Pinpoint the cell where the given text exists, returning its (X, Y) midpoint coordinate. 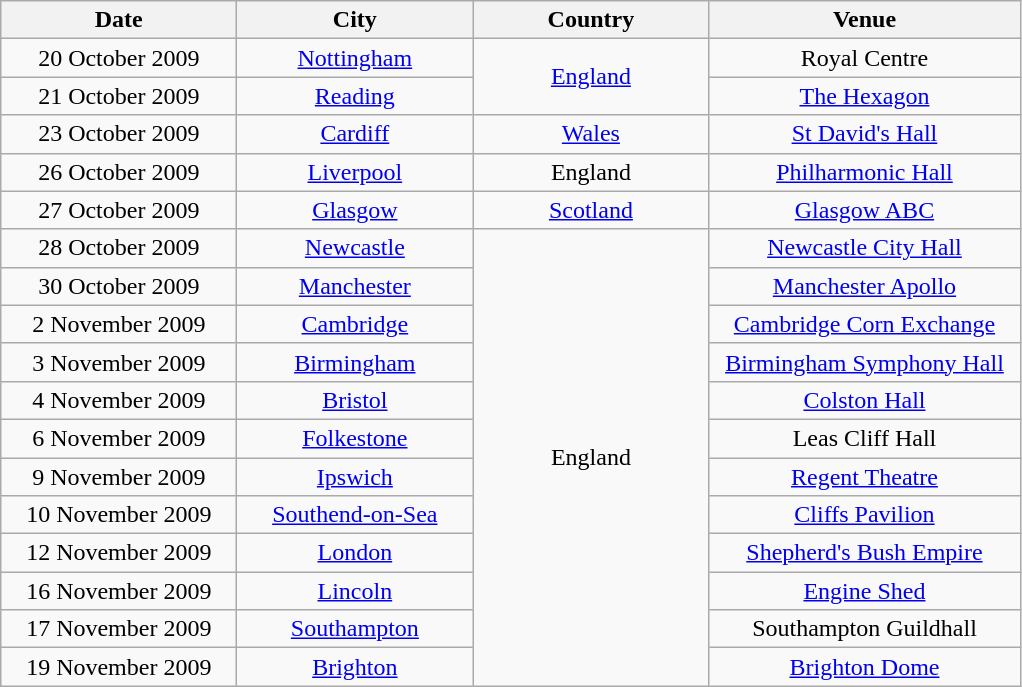
30 October 2009 (119, 286)
6 November 2009 (119, 438)
Southend-on-Sea (355, 515)
Lincoln (355, 591)
12 November 2009 (119, 553)
Cardiff (355, 134)
Cliffs Pavilion (864, 515)
23 October 2009 (119, 134)
Ipswich (355, 477)
3 November 2009 (119, 362)
28 October 2009 (119, 248)
Newcastle City Hall (864, 248)
Birmingham Symphony Hall (864, 362)
Liverpool (355, 172)
Wales (591, 134)
2 November 2009 (119, 324)
St David's Hall (864, 134)
Nottingham (355, 58)
Brighton (355, 667)
Scotland (591, 210)
Bristol (355, 400)
Date (119, 20)
Royal Centre (864, 58)
21 October 2009 (119, 96)
27 October 2009 (119, 210)
Shepherd's Bush Empire (864, 553)
Newcastle (355, 248)
The Hexagon (864, 96)
Southampton Guildhall (864, 629)
London (355, 553)
Cambridge (355, 324)
Leas Cliff Hall (864, 438)
Engine Shed (864, 591)
20 October 2009 (119, 58)
17 November 2009 (119, 629)
Southampton (355, 629)
Birmingham (355, 362)
Brighton Dome (864, 667)
26 October 2009 (119, 172)
4 November 2009 (119, 400)
Glasgow (355, 210)
Reading (355, 96)
16 November 2009 (119, 591)
10 November 2009 (119, 515)
Philharmonic Hall (864, 172)
9 November 2009 (119, 477)
Folkestone (355, 438)
Regent Theatre (864, 477)
Country (591, 20)
Venue (864, 20)
Glasgow ABC (864, 210)
Colston Hall (864, 400)
City (355, 20)
Manchester (355, 286)
Manchester Apollo (864, 286)
19 November 2009 (119, 667)
Cambridge Corn Exchange (864, 324)
